Locate the cell with the specified text and output its (x, y) center coordinate. 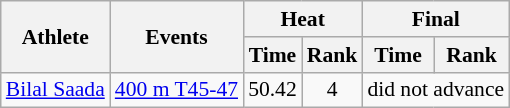
Athlete (56, 36)
4 (332, 90)
Events (176, 36)
Heat (302, 19)
did not advance (436, 90)
Final (436, 19)
Bilal Saada (56, 90)
50.42 (272, 90)
400 m T45-47 (176, 90)
